Provide the [X, Y] coordinate of the cell's center where the given text is located.  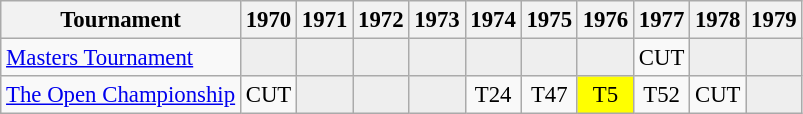
1970 [268, 20]
The Open Championship [121, 95]
1977 [661, 20]
1978 [718, 20]
1976 [605, 20]
1973 [437, 20]
1971 [325, 20]
1972 [381, 20]
T47 [549, 95]
Tournament [121, 20]
1974 [493, 20]
T52 [661, 95]
Masters Tournament [121, 58]
1979 [774, 20]
T5 [605, 95]
T24 [493, 95]
1975 [549, 20]
